Return the [x, y] coordinate for the center point of the cell that contains the specified text.  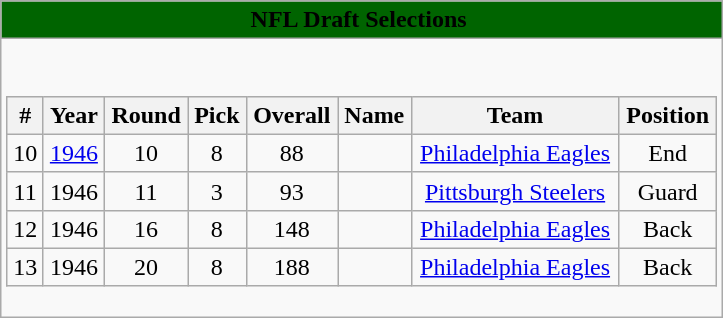
Guard [668, 191]
Pittsburgh Steelers [515, 191]
13 [25, 267]
93 [292, 191]
16 [146, 229]
Overall [292, 115]
Name [375, 115]
Round [146, 115]
20 [146, 267]
148 [292, 229]
Year [74, 115]
188 [292, 267]
# [25, 115]
End [668, 153]
Position [668, 115]
Pick [217, 115]
Team [515, 115]
NFL Draft Selections [362, 20]
3 [217, 191]
12 [25, 229]
88 [292, 153]
